For the text-containing cell, return its midpoint in (X, Y) coordinate format. 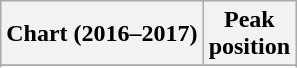
Peakposition (249, 34)
Chart (2016–2017) (102, 34)
